Search for the cell housing the specified text and yield its [X, Y] center coordinate. 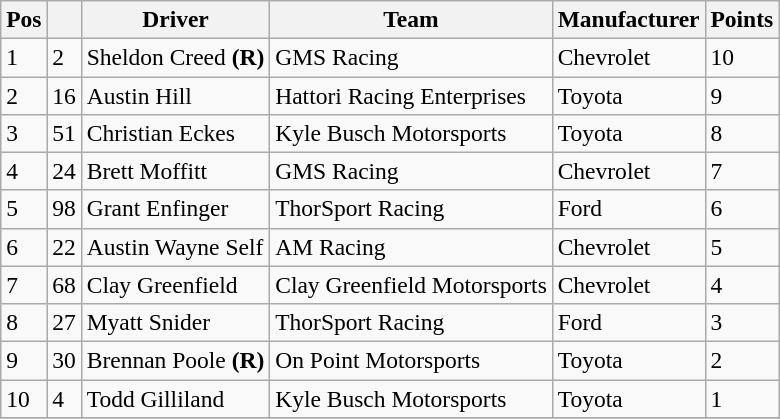
Brett Moffitt [175, 171]
98 [64, 209]
Clay Greenfield [175, 285]
Manufacturer [628, 19]
Clay Greenfield Motorsports [411, 285]
Todd Gilliland [175, 398]
30 [64, 360]
Myatt Snider [175, 322]
On Point Motorsports [411, 360]
Austin Wayne Self [175, 247]
Team [411, 19]
Pos [24, 19]
Hattori Racing Enterprises [411, 95]
Sheldon Creed (R) [175, 57]
68 [64, 285]
Points [742, 19]
Driver [175, 19]
22 [64, 247]
Christian Eckes [175, 133]
Grant Enfinger [175, 209]
51 [64, 133]
16 [64, 95]
Brennan Poole (R) [175, 360]
27 [64, 322]
AM Racing [411, 247]
24 [64, 171]
Austin Hill [175, 95]
